Extract the (x, y) coordinate from the center of the cell holding the provided text.  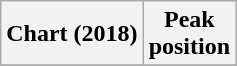
Peakposition (189, 34)
Chart (2018) (72, 34)
